Output the [X, Y] coordinate of the center of the cell containing the given text.  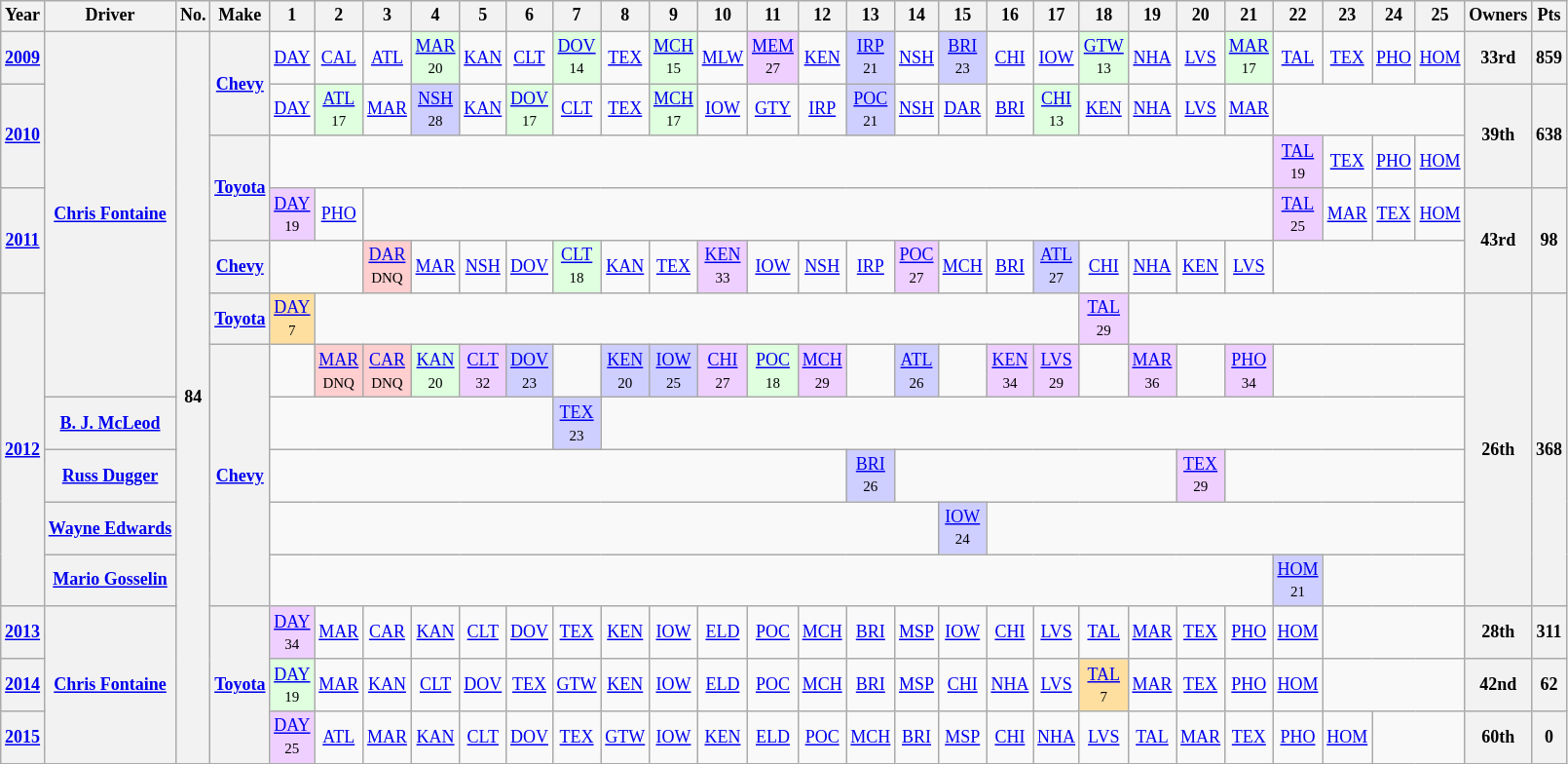
CARDNQ [388, 371]
0 [1549, 738]
DOV14 [577, 57]
17 [1057, 16]
BRI26 [871, 476]
13 [871, 16]
2014 [23, 685]
MCH15 [674, 57]
24 [1395, 16]
DOV17 [530, 110]
KEN33 [723, 267]
MCH17 [674, 110]
KEN20 [625, 371]
60th [1498, 738]
98 [1549, 240]
2011 [23, 240]
16 [1010, 16]
TAL19 [1297, 162]
CHI13 [1057, 110]
14 [917, 16]
DAY34 [292, 632]
KAN20 [435, 371]
20 [1201, 16]
ATL17 [339, 110]
10 [723, 16]
19 [1152, 16]
43rd [1498, 240]
Driver [109, 16]
8 [625, 16]
LVS29 [1057, 371]
PHO34 [1249, 371]
IOW25 [674, 371]
311 [1549, 632]
2013 [23, 632]
POC27 [917, 267]
TEX29 [1201, 476]
2015 [23, 738]
28th [1498, 632]
CLT18 [577, 267]
2 [339, 16]
15 [962, 16]
DARDNQ [388, 267]
ATL26 [917, 371]
NSH28 [435, 110]
2010 [23, 136]
TEX23 [577, 424]
HOM21 [1297, 581]
IOW24 [962, 528]
Russ Dugger [109, 476]
12 [822, 16]
6 [530, 16]
84 [193, 398]
CLT32 [483, 371]
25 [1439, 16]
26th [1498, 449]
62 [1549, 685]
KEN34 [1010, 371]
42nd [1498, 685]
Mario Gosselin [109, 581]
MAR17 [1249, 57]
39th [1498, 136]
21 [1249, 16]
DAY7 [292, 319]
TAL29 [1103, 319]
DAR [962, 110]
638 [1549, 136]
859 [1549, 57]
18 [1103, 16]
MCH29 [822, 371]
4 [435, 16]
2009 [23, 57]
2012 [23, 449]
No. [193, 16]
11 [773, 16]
GTY [773, 110]
IRP21 [871, 57]
TAL25 [1297, 214]
MAR20 [435, 57]
9 [674, 16]
Make [240, 16]
TAL7 [1103, 685]
MAR36 [1152, 371]
7 [577, 16]
Owners [1498, 16]
5 [483, 16]
23 [1348, 16]
CAR [388, 632]
CHI27 [723, 371]
22 [1297, 16]
Year [23, 16]
POC21 [871, 110]
1 [292, 16]
3 [388, 16]
DAY25 [292, 738]
POC18 [773, 371]
33rd [1498, 57]
GTW13 [1103, 57]
MARDNQ [339, 371]
BRI23 [962, 57]
MEM27 [773, 57]
Wayne Edwards [109, 528]
DOV23 [530, 371]
368 [1549, 449]
B. J. McLeod [109, 424]
Pts [1549, 16]
CAL [339, 57]
ATL27 [1057, 267]
MLW [723, 57]
